Locate the cell with the specified text and output its (x, y) center coordinate. 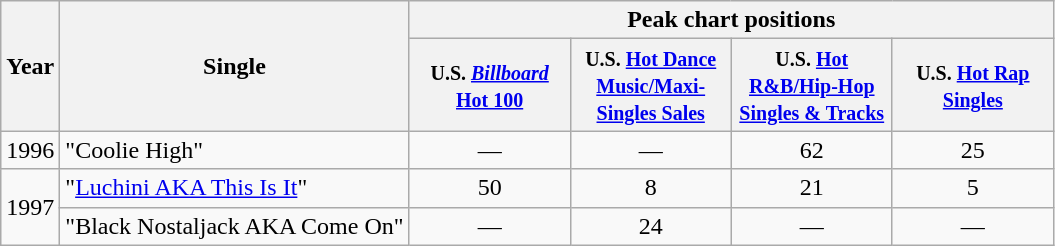
21 (812, 188)
"Coolie High" (234, 150)
"Luchini AKA This Is It" (234, 188)
8 (650, 188)
1997 (30, 207)
Single (234, 66)
1996 (30, 150)
50 (490, 188)
62 (812, 150)
U.S. Hot Rap Singles (972, 85)
Year (30, 66)
U.S. Hot Dance Music/Maxi-Singles Sales (650, 85)
U.S. Hot R&B/Hip-Hop Singles & Tracks (812, 85)
5 (972, 188)
U.S. Billboard Hot 100 (490, 85)
25 (972, 150)
"Black Nostaljack AKA Come On" (234, 226)
24 (650, 226)
Peak chart positions (731, 20)
